Search for the cell housing the specified text and yield its (X, Y) center coordinate. 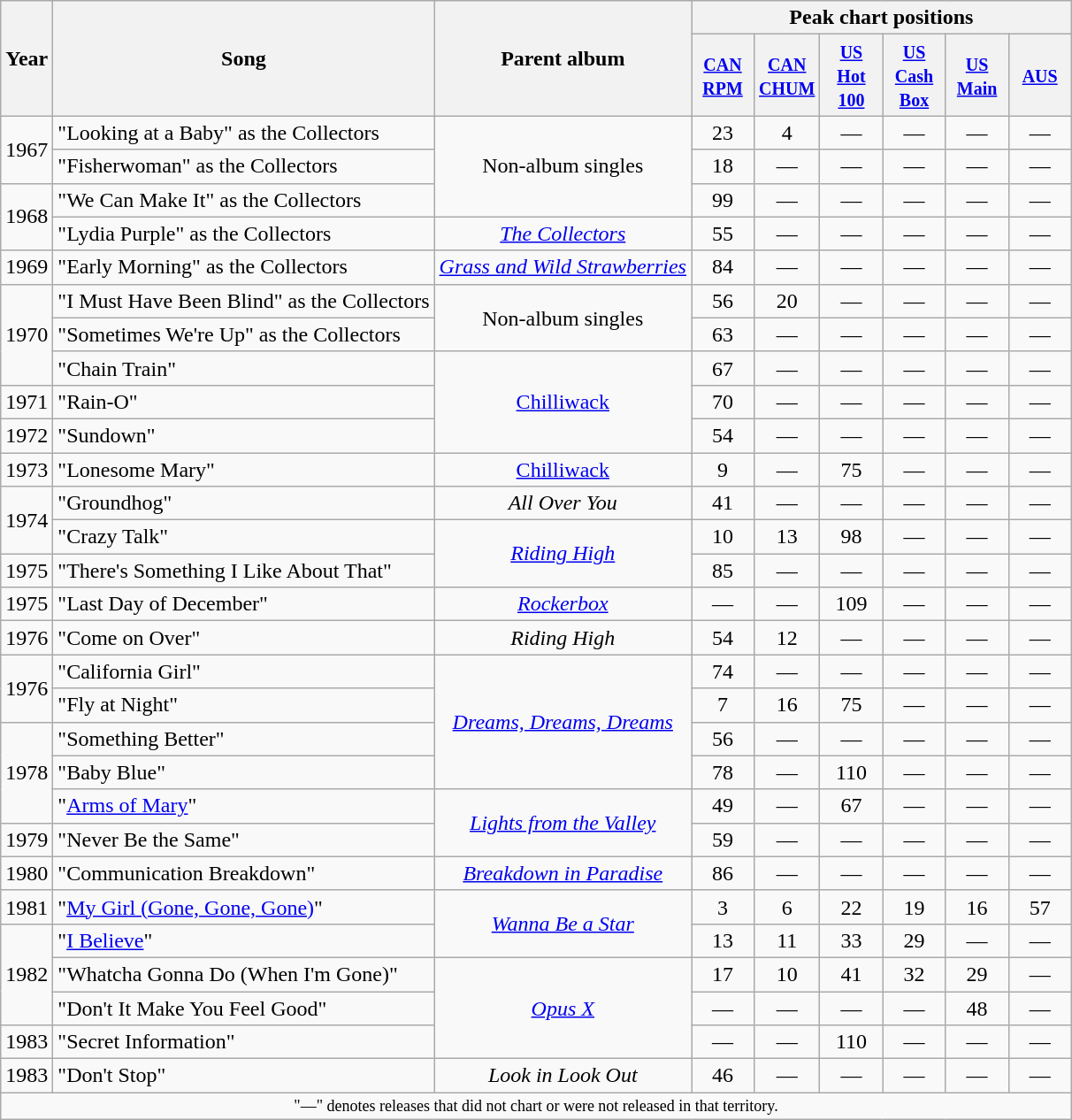
Rockerbox (563, 604)
Look in Look Out (563, 1076)
"I Believe" (244, 940)
"My Girl (Gone, Gone, Gone)" (244, 907)
"Lonesome Mary" (244, 470)
33 (851, 940)
1978 (27, 772)
84 (724, 267)
Grass and Wild Strawberries (563, 267)
Breakdown in Paradise (563, 873)
1980 (27, 873)
AUS (1040, 75)
1982 (27, 974)
109 (851, 604)
59 (724, 840)
"I Must Have Been Blind" as the Collectors (244, 301)
"Looking at a Baby" as the Collectors (244, 133)
"Sometimes We're Up" as the Collectors (244, 334)
Peak chart positions (882, 18)
"Crazy Talk" (244, 537)
1979 (27, 840)
1967 (27, 150)
18 (724, 166)
1972 (27, 435)
3 (724, 907)
57 (1040, 907)
"Chain Train" (244, 368)
55 (724, 234)
9 (724, 470)
CANCHUM (787, 75)
The Collectors (563, 234)
86 (724, 873)
"Fly at Night" (244, 705)
"Early Morning" as the Collectors (244, 267)
"We Can Make It" as the Collectors (244, 200)
Year (27, 58)
46 (724, 1076)
1968 (27, 217)
85 (724, 571)
Song (244, 58)
6 (787, 907)
1970 (27, 334)
17 (724, 974)
"Never Be the Same" (244, 840)
48 (976, 1008)
"Something Better" (244, 739)
70 (724, 402)
US Hot 100 (851, 75)
"Baby Blue" (244, 772)
4 (787, 133)
1971 (27, 402)
1974 (27, 520)
"Communication Breakdown" (244, 873)
7 (724, 705)
49 (724, 806)
"Groundhog" (244, 503)
"Arms of Mary" (244, 806)
"Lydia Purple" as the Collectors (244, 234)
US Main (976, 75)
US Cash Box (915, 75)
22 (851, 907)
63 (724, 334)
32 (915, 974)
"Don't Stop" (244, 1076)
"—" denotes releases that did not chart or were not released in that territory. (536, 1106)
1981 (27, 907)
"Last Day of December" (244, 604)
CANRPM (724, 75)
78 (724, 772)
23 (724, 133)
1969 (27, 267)
19 (915, 907)
99 (724, 200)
"California Girl" (244, 671)
"Don't It Make You Feel Good" (244, 1008)
1973 (27, 470)
"Fisherwoman" as the Collectors (244, 166)
98 (851, 537)
Wanna Be a Star (563, 924)
Opus X (563, 1008)
Dreams, Dreams, Dreams (563, 722)
"Secret Information" (244, 1042)
20 (787, 301)
74 (724, 671)
"Whatcha Gonna Do (When I'm Gone)" (244, 974)
11 (787, 940)
"Rain-O" (244, 402)
"There's Something I Like About That" (244, 571)
All Over You (563, 503)
Lights from the Valley (563, 823)
Parent album (563, 58)
"Come on Over" (244, 638)
12 (787, 638)
"Sundown" (244, 435)
